Identify which cell holds the provided text, then report its [x, y] central coordinate. 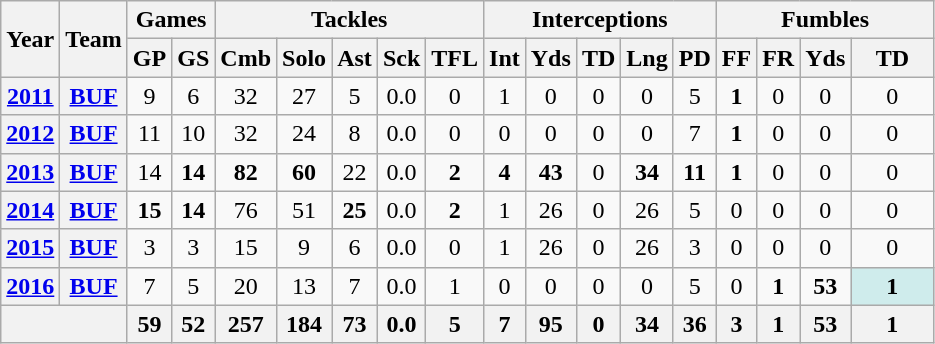
13 [304, 286]
24 [304, 134]
Solo [304, 58]
2012 [30, 134]
2016 [30, 286]
184 [304, 324]
10 [194, 134]
Int [505, 58]
FR [778, 58]
76 [246, 210]
43 [550, 172]
4 [505, 172]
2015 [30, 248]
Fumbles [825, 20]
22 [355, 172]
36 [694, 324]
Cmb [246, 58]
TFL [455, 58]
Sck [401, 58]
Year [30, 39]
Interceptions [600, 20]
95 [550, 324]
82 [246, 172]
73 [355, 324]
Team [94, 39]
PD [694, 58]
Ast [355, 58]
20 [246, 286]
27 [304, 96]
8 [355, 134]
GS [194, 58]
2011 [30, 96]
2014 [30, 210]
FF [736, 58]
51 [304, 210]
Games [170, 20]
52 [194, 324]
59 [149, 324]
Lng [647, 58]
Tackles [350, 20]
60 [304, 172]
25 [355, 210]
GP [149, 58]
2013 [30, 172]
257 [246, 324]
